Locate the cell with the specified text and output its (x, y) center coordinate. 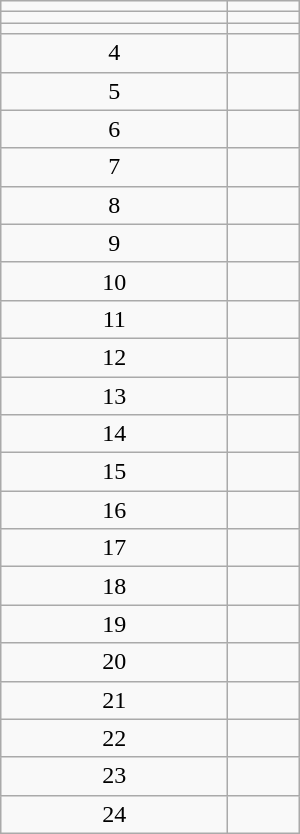
24 (114, 814)
23 (114, 776)
22 (114, 738)
9 (114, 243)
6 (114, 129)
8 (114, 205)
19 (114, 624)
21 (114, 700)
7 (114, 167)
16 (114, 510)
17 (114, 548)
14 (114, 434)
11 (114, 319)
10 (114, 281)
15 (114, 472)
4 (114, 53)
5 (114, 91)
13 (114, 395)
18 (114, 586)
20 (114, 662)
12 (114, 357)
